Output the (X, Y) coordinate of the center of the cell containing the given text.  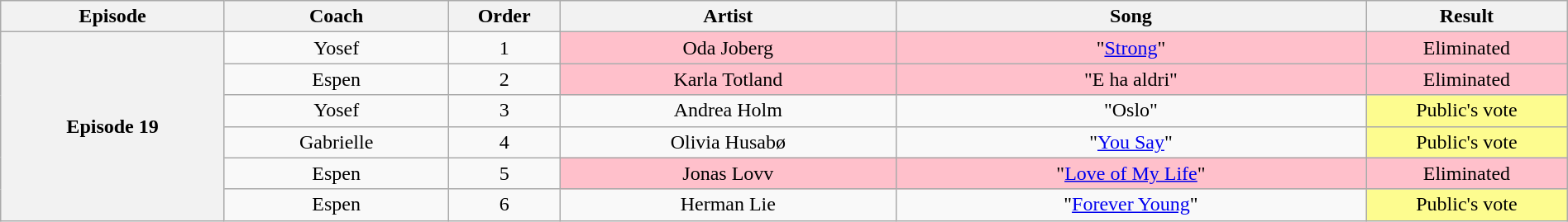
Result (1467, 17)
Jonas Lovv (728, 173)
"Forever Young" (1131, 205)
Andrea Holm (728, 111)
"E ha aldri" (1131, 79)
Artist (728, 17)
Episode (112, 17)
1 (504, 48)
4 (504, 142)
3 (504, 111)
Oda Joberg (728, 48)
5 (504, 173)
2 (504, 79)
Song (1131, 17)
Order (504, 17)
Coach (336, 17)
Herman Lie (728, 205)
"Strong" (1131, 48)
Episode 19 (112, 126)
"Oslo" (1131, 111)
Olivia Husabø (728, 142)
"Love of My Life" (1131, 173)
6 (504, 205)
"You Say" (1131, 142)
Gabrielle (336, 142)
Karla Totland (728, 79)
